Search for the cell housing the specified text and yield its [X, Y] center coordinate. 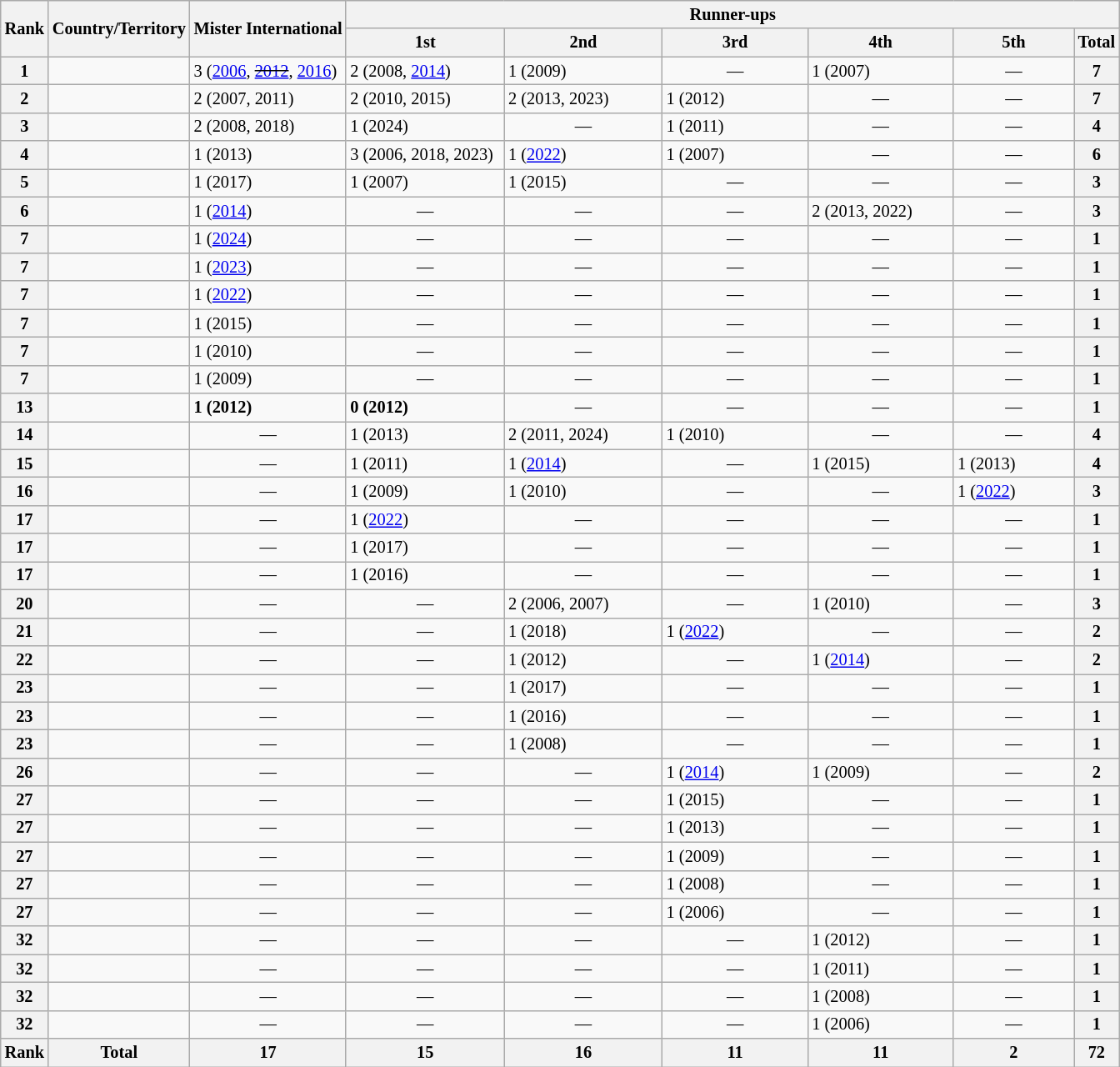
Mister International [268, 28]
2 (2006, 2007) [583, 604]
2 (2010, 2015) [425, 98]
2nd [583, 43]
14 [25, 435]
2 (2013, 2022) [880, 211]
13 [25, 408]
3 (2006, 2018, 2023) [425, 155]
5 [25, 183]
72 [1097, 1053]
4th [880, 43]
1 (2018) [583, 632]
3rd [735, 43]
0 (2012) [425, 408]
21 [25, 632]
1 (2023) [268, 267]
2 (2008, 2014) [425, 71]
1st [425, 43]
2 (2007, 2011) [268, 98]
3 (2006, 2012, 2016) [268, 71]
Runner-ups [732, 14]
20 [25, 604]
2 (2013, 2023) [583, 98]
22 [25, 659]
26 [25, 772]
2 (2008, 2018) [268, 127]
5th [1013, 43]
2 (2011, 2024) [583, 435]
Country/Territory [119, 28]
